For the text-containing cell, return its midpoint in [x, y] coordinate format. 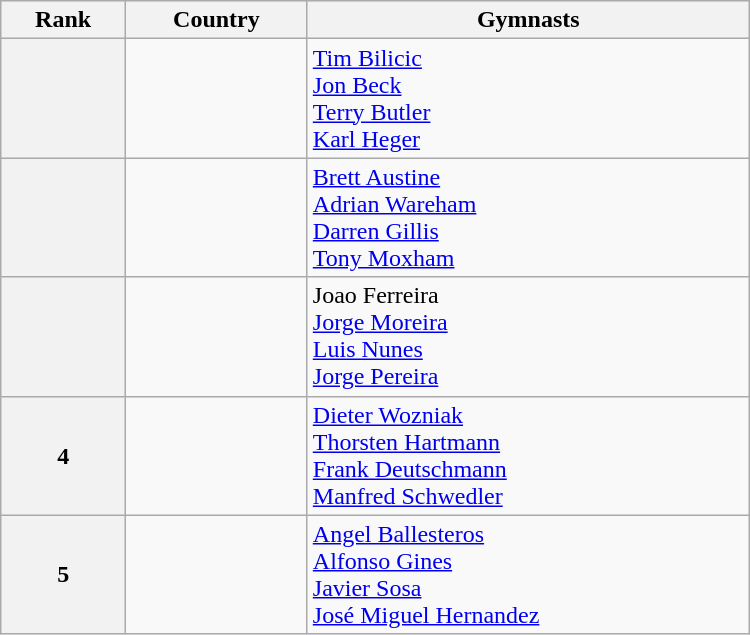
Brett Austine Adrian Wareham Darren Gillis Tony Moxham [528, 218]
Country [217, 20]
Angel Ballesteros Alfonso Gines Javier Sosa José Miguel Hernandez [528, 574]
Dieter Wozniak Thorsten Hartmann Frank Deutschmann Manfred Schwedler [528, 456]
4 [64, 456]
5 [64, 574]
Tim Bilicic Jon Beck Terry Butler Karl Heger [528, 98]
Rank [64, 20]
Joao Ferreira Jorge Moreira Luis Nunes Jorge Pereira [528, 336]
Gymnasts [528, 20]
